Pinpoint the cell where the given text exists, returning its [x, y] midpoint coordinate. 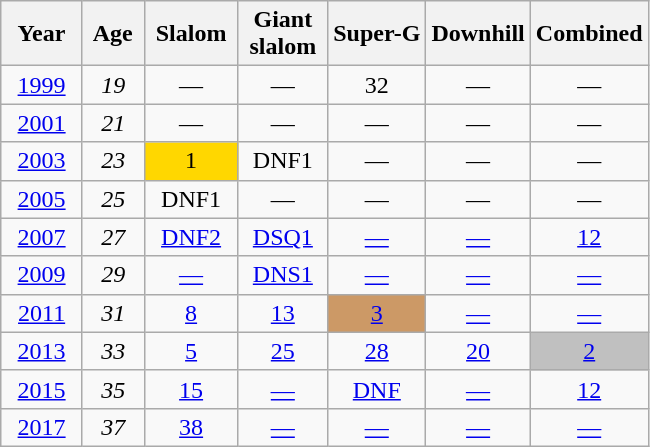
8 [191, 313]
Super-G [377, 34]
Giant slalom [283, 34]
19 [113, 85]
Slalom [191, 34]
5 [191, 351]
1 [191, 161]
2015 [42, 389]
Combined [589, 34]
DNF [377, 389]
33 [113, 351]
DSQ1 [283, 237]
2003 [42, 161]
21 [113, 123]
2001 [42, 123]
2009 [42, 275]
1999 [42, 85]
37 [113, 427]
23 [113, 161]
DNF2 [191, 237]
15 [191, 389]
2005 [42, 199]
2007 [42, 237]
27 [113, 237]
29 [113, 275]
35 [113, 389]
28 [377, 351]
Year [42, 34]
32 [377, 85]
2017 [42, 427]
Downhill [478, 34]
2011 [42, 313]
31 [113, 313]
3 [377, 313]
2 [589, 351]
DNS1 [283, 275]
38 [191, 427]
2013 [42, 351]
20 [478, 351]
Age [113, 34]
13 [283, 313]
